From the cell containing the given text, extract its center point as [X, Y] coordinate. 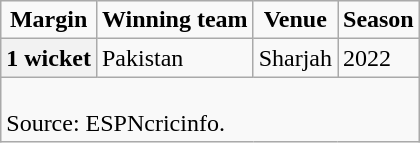
1 wicket [49, 58]
Pakistan [174, 58]
Sharjah [295, 58]
Margin [49, 20]
Winning team [174, 20]
Source: ESPNcricinfo. [210, 110]
Season [379, 20]
2022 [379, 58]
Venue [295, 20]
